Provide the (X, Y) coordinate of the cell's center where the given text is located.  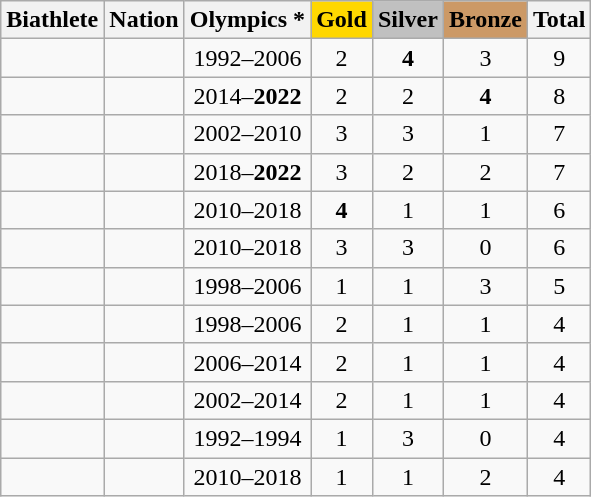
1992–1994 (247, 438)
Nation (144, 20)
Silver (408, 20)
2002–2010 (247, 134)
1992–2006 (247, 58)
8 (559, 96)
Gold (342, 20)
Olympics * (247, 20)
Biathlete (52, 20)
2014–2022 (247, 96)
2002–2014 (247, 400)
5 (559, 286)
2018–2022 (247, 172)
Bronze (485, 20)
9 (559, 58)
2006–2014 (247, 362)
Total (559, 20)
